Provide the (x, y) coordinate of the cell's center where the given text is located.  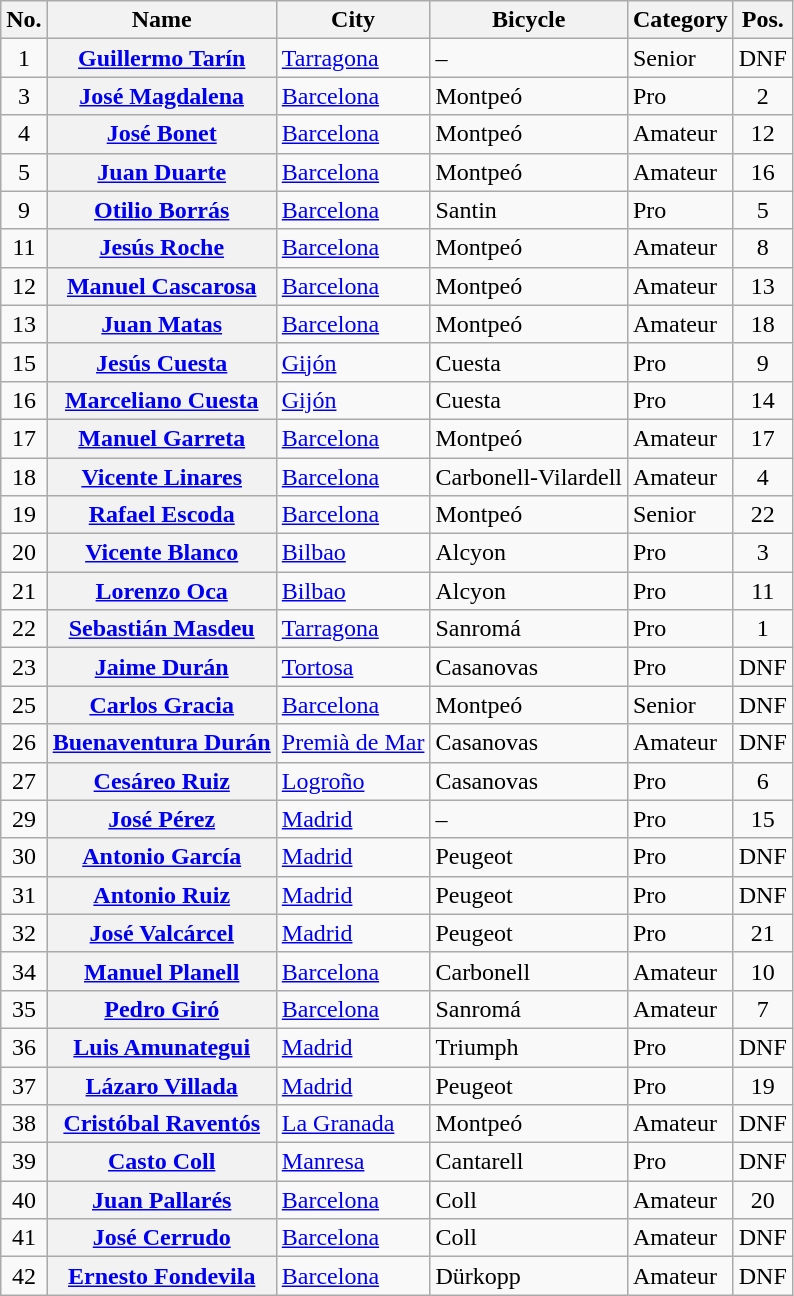
Carlos Gracia (162, 705)
Juan Matas (162, 324)
25 (24, 705)
Lorenzo Oca (162, 591)
Ernesto Fondevila (162, 1276)
No. (24, 20)
Manresa (353, 1162)
23 (24, 667)
Guillermo Tarín (162, 58)
7 (762, 1009)
Santin (529, 210)
32 (24, 933)
Cristóbal Raventós (162, 1124)
Cesáreo Ruiz (162, 781)
Juan Duarte (162, 172)
40 (24, 1200)
Tortosa (353, 667)
Cantarell (529, 1162)
29 (24, 819)
Sebastián Masdeu (162, 629)
27 (24, 781)
Luis Amunategui (162, 1047)
Antonio Ruiz (162, 895)
Premià de Mar (353, 743)
Logroño (353, 781)
6 (762, 781)
Carbonell-Vilardell (529, 477)
39 (24, 1162)
Antonio García (162, 857)
26 (24, 743)
41 (24, 1238)
Name (162, 20)
Category (680, 20)
36 (24, 1047)
Dürkopp (529, 1276)
Juan Pallarés (162, 1200)
Lázaro Villada (162, 1085)
Marceliano Cuesta (162, 400)
2 (762, 96)
Vicente Blanco (162, 553)
35 (24, 1009)
Otilio Borrás (162, 210)
38 (24, 1124)
31 (24, 895)
Carbonell (529, 971)
Vicente Linares (162, 477)
Casto Coll (162, 1162)
José Bonet (162, 134)
14 (762, 400)
Jesús Cuesta (162, 362)
37 (24, 1085)
Manuel Garreta (162, 438)
Bicycle (529, 20)
Pedro Giró (162, 1009)
José Cerrudo (162, 1238)
Pos. (762, 20)
Manuel Cascarosa (162, 286)
La Granada (353, 1124)
42 (24, 1276)
Manuel Planell (162, 971)
30 (24, 857)
Jesús Roche (162, 248)
Rafael Escoda (162, 515)
Buenaventura Durán (162, 743)
José Pérez (162, 819)
Triumph (529, 1047)
City (353, 20)
Jaime Durán (162, 667)
José Magdalena (162, 96)
José Valcárcel (162, 933)
8 (762, 248)
10 (762, 971)
34 (24, 971)
